Provide the (X, Y) coordinate of the cell's center where the given text is located.  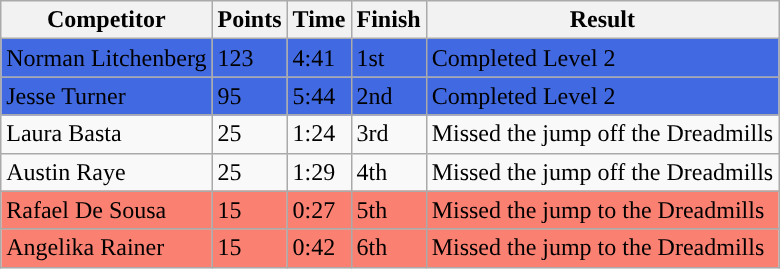
Laura Basta (106, 134)
95 (250, 96)
Finish (388, 20)
2nd (388, 96)
Competitor (106, 20)
123 (250, 58)
4:41 (319, 58)
Points (250, 20)
0:27 (319, 210)
3rd (388, 134)
Angelika Rainer (106, 248)
Time (319, 20)
0:42 (319, 248)
Norman Litchenberg (106, 58)
1:24 (319, 134)
4th (388, 172)
1st (388, 58)
6th (388, 248)
Austin Raye (106, 172)
Rafael De Sousa (106, 210)
Result (602, 20)
5:44 (319, 96)
Jesse Turner (106, 96)
1:29 (319, 172)
5th (388, 210)
